From the cell containing the given text, extract its center point as [x, y] coordinate. 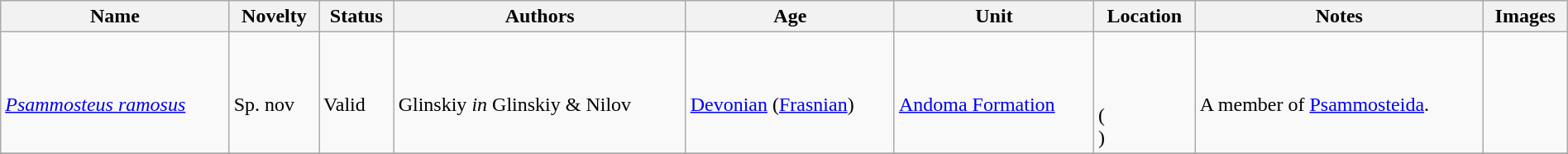
Unit [994, 17]
Age [790, 17]
Location [1145, 17]
Authors [539, 17]
Devonian (Frasnian) [790, 93]
Novelty [274, 17]
Sp. nov [274, 93]
Psammosteus ramosus [115, 93]
( ) [1145, 93]
Valid [357, 93]
Name [115, 17]
Images [1525, 17]
Notes [1339, 17]
A member of Psammosteida. [1339, 93]
Andoma Formation [994, 93]
Glinskiy in Glinskiy & Nilov [539, 93]
Status [357, 17]
